Identify which cell holds the provided text, then report its [X, Y] central coordinate. 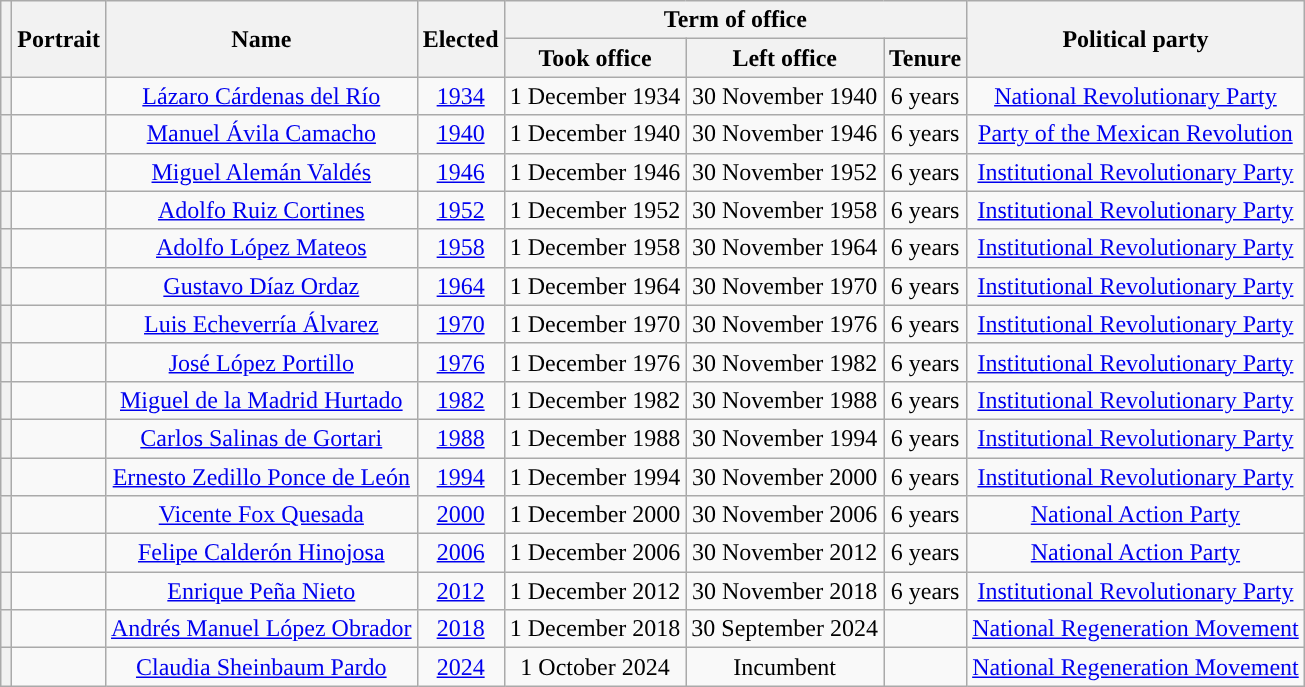
1946 [460, 172]
Left office [785, 58]
Adolfo Ruiz Cortines [261, 210]
Luis Echeverría Álvarez [261, 324]
30 September 2024 [785, 629]
1 December 1994 [595, 477]
1 December 1976 [595, 362]
Felipe Calderón Hinojosa [261, 553]
Portrait [59, 39]
Gustavo Díaz Ordaz [261, 286]
1 December 1940 [595, 134]
Miguel Alemán Valdés [261, 172]
30 November 1994 [785, 438]
1 October 2024 [595, 667]
30 November 1970 [785, 286]
1 December 2000 [595, 515]
Miguel de la Madrid Hurtado [261, 400]
1994 [460, 477]
1988 [460, 438]
Claudia Sheinbaum Pardo [261, 667]
2024 [460, 667]
1 December 2012 [595, 591]
1982 [460, 400]
1 December 1982 [595, 400]
1952 [460, 210]
National Revolutionary Party [1136, 96]
30 November 1946 [785, 134]
30 November 1964 [785, 248]
Enrique Peña Nieto [261, 591]
Vicente Fox Quesada [261, 515]
30 November 2018 [785, 591]
1 December 1952 [595, 210]
1934 [460, 96]
Ernesto Zedillo Ponce de León [261, 477]
30 November 1952 [785, 172]
30 November 1988 [785, 400]
30 November 1982 [785, 362]
1 December 1964 [595, 286]
1964 [460, 286]
30 November 1976 [785, 324]
José López Portillo [261, 362]
Andrés Manuel López Obrador [261, 629]
2000 [460, 515]
Elected [460, 39]
Political party [1136, 39]
30 November 2012 [785, 553]
1958 [460, 248]
1970 [460, 324]
1 December 1934 [595, 96]
Incumbent [785, 667]
Lázaro Cárdenas del Río [261, 96]
1 December 1958 [595, 248]
Party of the Mexican Revolution [1136, 134]
1940 [460, 134]
Took office [595, 58]
2018 [460, 629]
1 December 1946 [595, 172]
30 November 2000 [785, 477]
1976 [460, 362]
30 November 2006 [785, 515]
30 November 1940 [785, 96]
30 November 1958 [785, 210]
1 December 1970 [595, 324]
1 December 2018 [595, 629]
Term of office [735, 20]
Tenure [926, 58]
Carlos Salinas de Gortari [261, 438]
Manuel Ávila Camacho [261, 134]
2012 [460, 591]
Name [261, 39]
1 December 2006 [595, 553]
Adolfo López Mateos [261, 248]
2006 [460, 553]
1 December 1988 [595, 438]
